Pinpoint the cell where the given text exists, returning its [X, Y] midpoint coordinate. 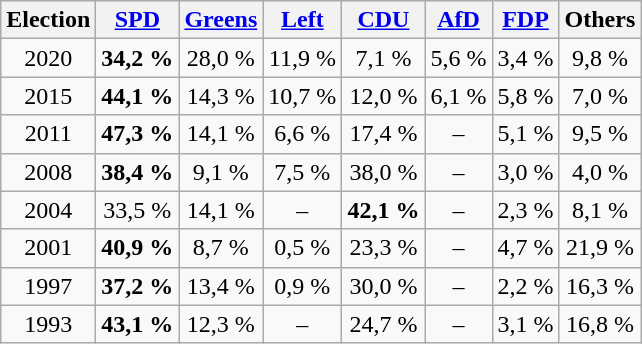
38,4 % [138, 172]
7,1 % [384, 58]
AfD [458, 20]
9,8 % [600, 58]
1997 [48, 286]
2,3 % [526, 210]
17,4 % [384, 134]
3,1 % [526, 324]
9,5 % [600, 134]
12,3 % [221, 324]
8,1 % [600, 210]
3,4 % [526, 58]
CDU [384, 20]
6,1 % [458, 96]
24,7 % [384, 324]
2001 [48, 248]
33,5 % [138, 210]
28,0 % [221, 58]
Left [302, 20]
5,1 % [526, 134]
SPD [138, 20]
6,6 % [302, 134]
47,3 % [138, 134]
2011 [48, 134]
4,7 % [526, 248]
21,9 % [600, 248]
Greens [221, 20]
2008 [48, 172]
0,9 % [302, 286]
1993 [48, 324]
Others [600, 20]
2020 [48, 58]
13,4 % [221, 286]
37,2 % [138, 286]
FDP [526, 20]
4,0 % [600, 172]
40,9 % [138, 248]
8,7 % [221, 248]
10,7 % [302, 96]
44,1 % [138, 96]
42,1 % [384, 210]
34,2 % [138, 58]
7,5 % [302, 172]
7,0 % [600, 96]
38,0 % [384, 172]
14,3 % [221, 96]
16,8 % [600, 324]
2,2 % [526, 286]
Election [48, 20]
9,1 % [221, 172]
30,0 % [384, 286]
11,9 % [302, 58]
5,6 % [458, 58]
12,0 % [384, 96]
2004 [48, 210]
0,5 % [302, 248]
3,0 % [526, 172]
2015 [48, 96]
5,8 % [526, 96]
23,3 % [384, 248]
16,3 % [600, 286]
43,1 % [138, 324]
